For the text-containing cell, return its midpoint in [X, Y] coordinate format. 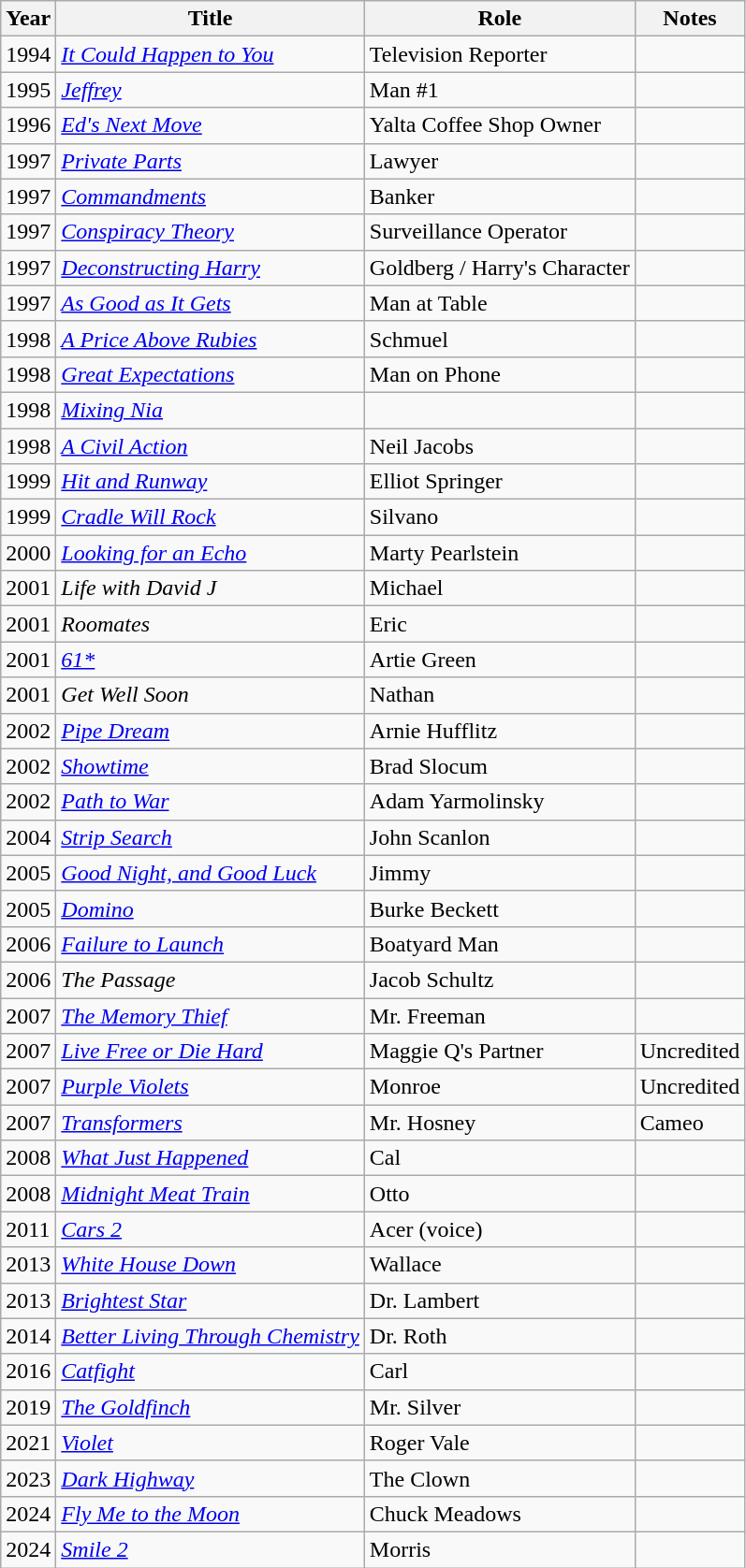
Jacob Schultz [500, 980]
Role [500, 19]
Dr. Lambert [500, 1300]
Fly Me to the Moon [211, 1514]
As Good as It Gets [211, 303]
Nathan [500, 695]
Good Night, and Good Luck [211, 873]
John Scanlon [500, 837]
Domino [211, 908]
Banker [500, 196]
Midnight Meat Train [211, 1194]
2023 [28, 1478]
A Price Above Rubies [211, 339]
Morris [500, 1549]
Eric [500, 624]
Jimmy [500, 873]
Elliot Springer [500, 482]
Failure to Launch [211, 944]
Transformers [211, 1123]
It Could Happen to You [211, 54]
Conspiracy Theory [211, 232]
What Just Happened [211, 1158]
A Civil Action [211, 446]
Cradle Will Rock [211, 517]
Dr. Roth [500, 1336]
Cal [500, 1158]
61* [211, 660]
Violet [211, 1443]
Hit and Runway [211, 482]
2021 [28, 1443]
Arnie Hufflitz [500, 731]
Carl [500, 1372]
Path to War [211, 802]
Cars 2 [211, 1229]
The Goldfinch [211, 1407]
Boatyard Man [500, 944]
Burke Beckett [500, 908]
Adam Yarmolinsky [500, 802]
Mr. Silver [500, 1407]
Better Living Through Chemistry [211, 1336]
Monroe [500, 1087]
Lawyer [500, 161]
Purple Violets [211, 1087]
Television Reporter [500, 54]
Smile 2 [211, 1549]
Schmuel [500, 339]
Showtime [211, 766]
Brightest Star [211, 1300]
2016 [28, 1372]
Live Free or Die Hard [211, 1052]
Mr. Hosney [500, 1123]
Wallace [500, 1265]
Marty Pearlstein [500, 553]
White House Down [211, 1265]
2004 [28, 837]
2014 [28, 1336]
Chuck Meadows [500, 1514]
Maggie Q's Partner [500, 1052]
Catfight [211, 1372]
The Passage [211, 980]
Get Well Soon [211, 695]
1996 [28, 125]
Life with David J [211, 588]
Mr. Freeman [500, 1015]
Yalta Coffee Shop Owner [500, 125]
Goldberg / Harry's Character [500, 268]
1995 [28, 90]
2019 [28, 1407]
Brad Slocum [500, 766]
Acer (voice) [500, 1229]
Mixing Nia [211, 410]
Commandments [211, 196]
Ed's Next Move [211, 125]
Man #1 [500, 90]
The Clown [500, 1478]
Pipe Dream [211, 731]
2011 [28, 1229]
Man at Table [500, 303]
Neil Jacobs [500, 446]
1994 [28, 54]
Notes [690, 19]
Looking for an Echo [211, 553]
2000 [28, 553]
Great Expectations [211, 374]
Roger Vale [500, 1443]
Cameo [690, 1123]
Michael [500, 588]
Year [28, 19]
Dark Highway [211, 1478]
Otto [500, 1194]
Deconstructing Harry [211, 268]
Private Parts [211, 161]
Strip Search [211, 837]
Jeffrey [211, 90]
Artie Green [500, 660]
The Memory Thief [211, 1015]
Roomates [211, 624]
Silvano [500, 517]
Man on Phone [500, 374]
Surveillance Operator [500, 232]
Title [211, 19]
